Pinpoint the cell where the given text exists, returning its (x, y) midpoint coordinate. 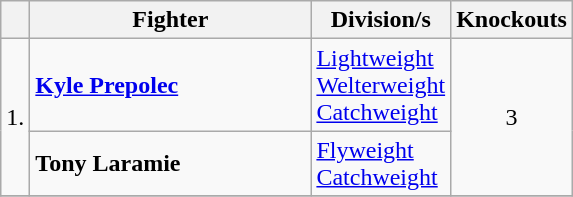
Flyweight Catchweight (381, 164)
Lightweight Welterweight Catchweight (381, 85)
1. (16, 118)
Fighter (170, 20)
Tony Laramie (170, 164)
Division/s (381, 20)
3 (512, 118)
Kyle Prepolec (170, 85)
Knockouts (512, 20)
